Output the (x, y) coordinate of the center of the cell containing the given text.  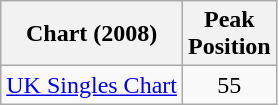
UK Singles Chart (92, 85)
Chart (2008) (92, 34)
PeakPosition (229, 34)
55 (229, 85)
